From the cell containing the given text, extract its center point as (x, y) coordinate. 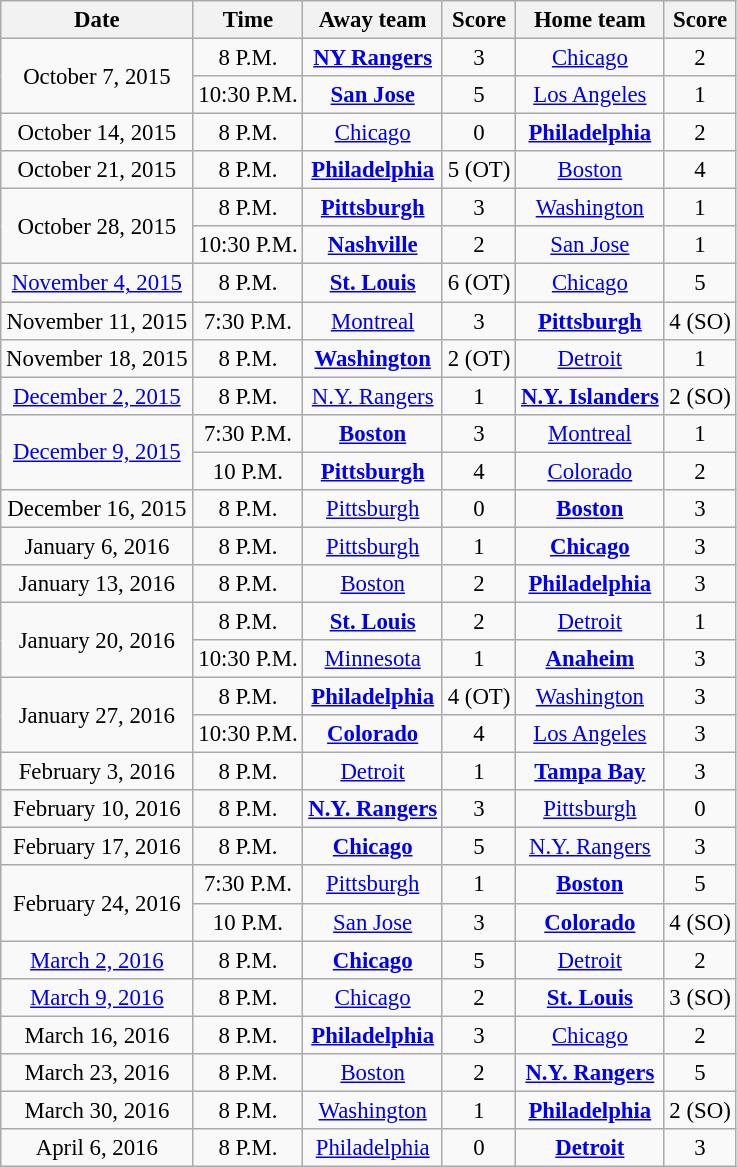
4 (OT) (478, 697)
Home team (590, 20)
March 16, 2016 (97, 1035)
3 (SO) (700, 997)
January 20, 2016 (97, 640)
October 28, 2015 (97, 226)
April 6, 2016 (97, 1148)
Minnesota (373, 659)
January 27, 2016 (97, 716)
October 7, 2015 (97, 76)
December 2, 2015 (97, 396)
Date (97, 20)
November 4, 2015 (97, 283)
Away team (373, 20)
March 23, 2016 (97, 1073)
March 9, 2016 (97, 997)
February 3, 2016 (97, 772)
Time (248, 20)
December 16, 2015 (97, 509)
February 10, 2016 (97, 809)
February 24, 2016 (97, 904)
December 9, 2015 (97, 452)
November 11, 2015 (97, 321)
2 (OT) (478, 358)
October 21, 2015 (97, 170)
Nashville (373, 245)
January 6, 2016 (97, 546)
Anaheim (590, 659)
March 2, 2016 (97, 960)
November 18, 2015 (97, 358)
February 17, 2016 (97, 847)
March 30, 2016 (97, 1110)
NY Rangers (373, 58)
6 (OT) (478, 283)
Tampa Bay (590, 772)
N.Y. Islanders (590, 396)
October 14, 2015 (97, 133)
January 13, 2016 (97, 584)
5 (OT) (478, 170)
